Provide the (x, y) coordinate of the cell's center where the given text is located.  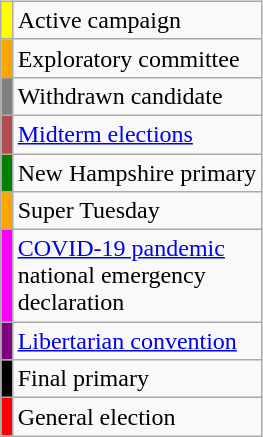
New Hampshire primary (137, 173)
General election (137, 417)
Midterm elections (137, 134)
Active campaign (137, 20)
Final primary (137, 379)
COVID-19 pandemic national emergency declaration (137, 276)
Super Tuesday (137, 211)
Exploratory committee (137, 58)
Withdrawn candidate (137, 96)
Libertarian convention (137, 341)
